Extract the (X, Y) coordinate from the center of the cell holding the provided text.  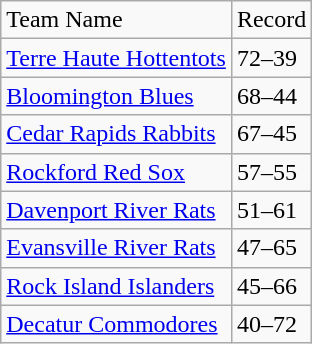
Decatur Commodores (116, 324)
Team Name (116, 20)
Bloomington Blues (116, 96)
Record (271, 20)
Evansville River Rats (116, 248)
Davenport River Rats (116, 210)
40–72 (271, 324)
67–45 (271, 134)
68–44 (271, 96)
Rockford Red Sox (116, 172)
Terre Haute Hottentots (116, 58)
57–55 (271, 172)
51–61 (271, 210)
45–66 (271, 286)
Cedar Rapids Rabbits (116, 134)
Rock Island Islanders (116, 286)
72–39 (271, 58)
47–65 (271, 248)
